Extract the (x, y) coordinate from the center of the cell holding the provided text.  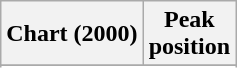
Peakposition (189, 34)
Chart (2000) (72, 34)
